Locate the cell with the specified text and output its [x, y] center coordinate. 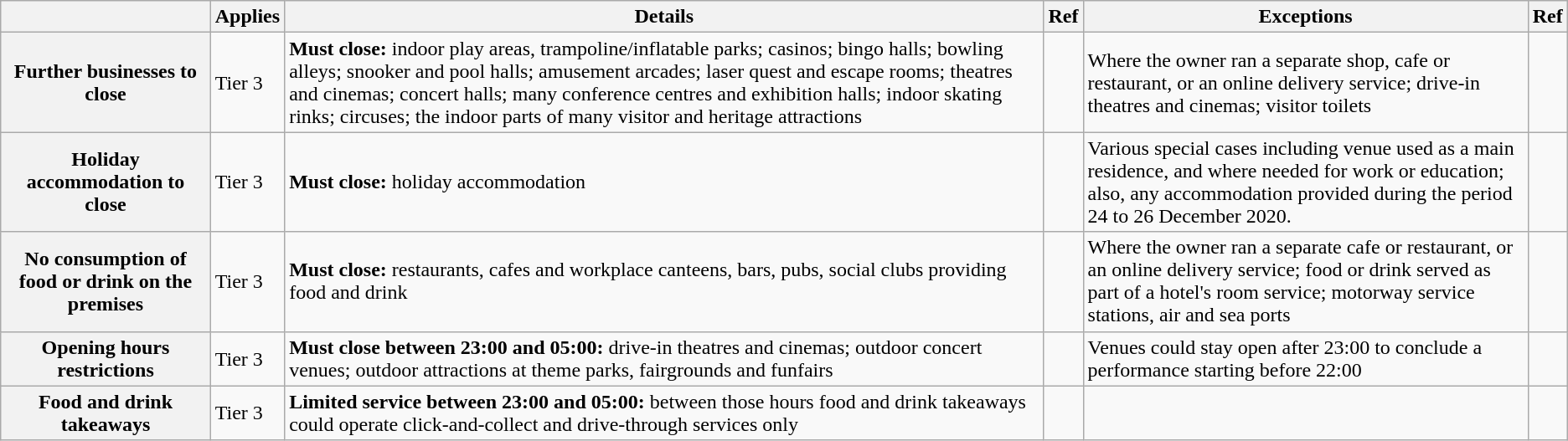
Must close: restaurants, cafes and workplace canteens, bars, pubs, social clubs providing food and drink [664, 281]
Venues could stay open after 23:00 to conclude a performance starting before 22:00 [1305, 358]
Exceptions [1305, 17]
Further businesses to close [106, 82]
Opening hours restrictions [106, 358]
Where the owner ran a separate shop, cafe or restaurant, or an online delivery service; drive-in theatres and cinemas; visitor toilets [1305, 82]
Must close: holiday accommodation [664, 182]
Details [664, 17]
Food and drink takeaways [106, 413]
Applies [247, 17]
Limited service between 23:00 and 05:00: between those hours food and drink takeaways could operate click-and-collect and drive-through services only [664, 413]
Holiday accommodation to close [106, 182]
No consumption of food or drink on the premises [106, 281]
